Find where the given text appears and provide that cell's center as [x, y] coordinate. 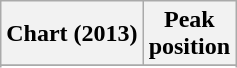
Chart (2013) [72, 34]
Peakposition [189, 34]
